Locate the cell with the specified text and output its (X, Y) center coordinate. 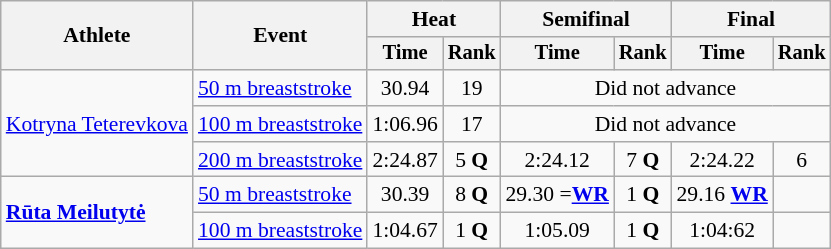
2:24.87 (404, 160)
Semifinal (586, 19)
30.94 (404, 88)
1:04.67 (404, 231)
29.16 WR (722, 195)
30.39 (404, 195)
7 Q (643, 160)
1:06.96 (404, 124)
29.30 =WR (556, 195)
Final (752, 19)
6 (802, 160)
1:04:62 (722, 231)
2:24.22 (722, 160)
Heat (434, 19)
200 m breaststroke (280, 160)
19 (472, 88)
17 (472, 124)
1:05.09 (556, 231)
Rūta Meilutytė (97, 212)
5 Q (472, 160)
2:24.12 (556, 160)
Event (280, 36)
Athlete (97, 36)
Kotryna Teterevkova (97, 124)
8 Q (472, 195)
